Extract the (x, y) coordinate from the center of the cell holding the provided text.  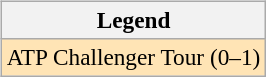
Legend (133, 20)
ATP Challenger Tour (0–1) (133, 57)
